Pinpoint the cell where the given text exists, returning its [x, y] midpoint coordinate. 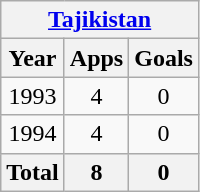
1993 [33, 96]
Goals [164, 58]
Year [33, 58]
1994 [33, 134]
Total [33, 172]
Apps [96, 58]
8 [96, 172]
Tajikistan [100, 20]
